From the cell containing the given text, extract its center point as [x, y] coordinate. 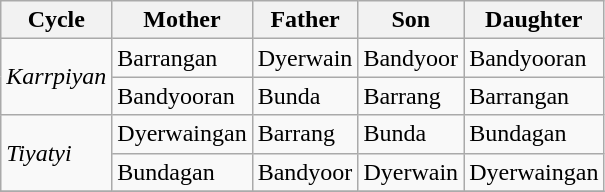
Cycle [56, 20]
Karrpiyan [56, 77]
Daughter [534, 20]
Mother [182, 20]
Son [411, 20]
Tiyatyi [56, 153]
Father [305, 20]
